Locate the cell with the specified text and output its (X, Y) center coordinate. 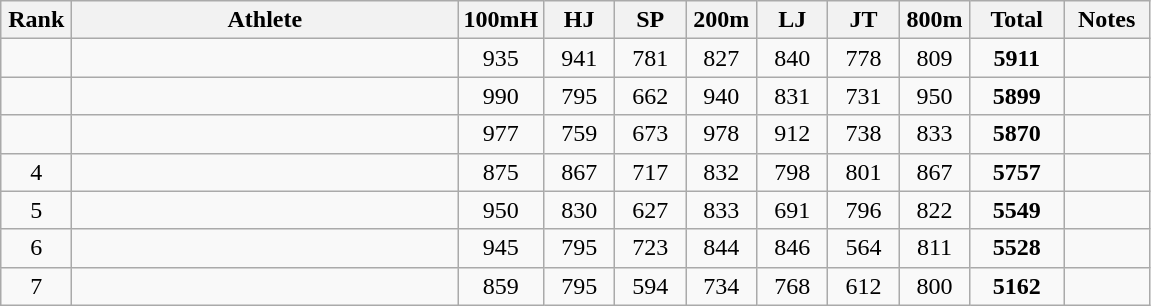
5162 (1017, 286)
990 (501, 96)
Athlete (265, 20)
627 (650, 210)
200m (722, 20)
731 (864, 96)
800 (934, 286)
940 (722, 96)
945 (501, 248)
5899 (1017, 96)
768 (792, 286)
5870 (1017, 134)
734 (722, 286)
778 (864, 58)
822 (934, 210)
846 (792, 248)
717 (650, 172)
LJ (792, 20)
935 (501, 58)
691 (792, 210)
738 (864, 134)
809 (934, 58)
662 (650, 96)
978 (722, 134)
830 (580, 210)
759 (580, 134)
5528 (1017, 248)
798 (792, 172)
781 (650, 58)
Total (1017, 20)
673 (650, 134)
Notes (1107, 20)
827 (722, 58)
5911 (1017, 58)
840 (792, 58)
SP (650, 20)
941 (580, 58)
HJ (580, 20)
723 (650, 248)
800m (934, 20)
5549 (1017, 210)
7 (36, 286)
811 (934, 248)
Rank (36, 20)
JT (864, 20)
912 (792, 134)
564 (864, 248)
6 (36, 248)
831 (792, 96)
4 (36, 172)
5 (36, 210)
832 (722, 172)
5757 (1017, 172)
594 (650, 286)
859 (501, 286)
100mH (501, 20)
977 (501, 134)
612 (864, 286)
844 (722, 248)
796 (864, 210)
801 (864, 172)
875 (501, 172)
